Detect which cell encompasses the target text, then output its [X, Y] center coordinate. 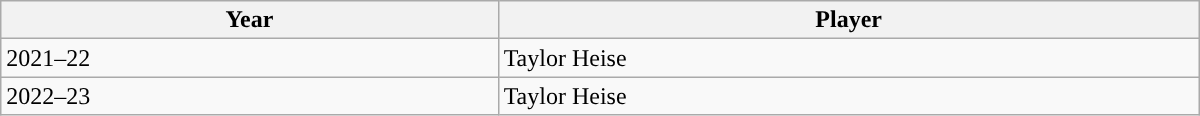
Player [848, 20]
Year [250, 20]
2021–22 [250, 58]
2022–23 [250, 96]
